Detect which cell encompasses the target text, then output its (X, Y) center coordinate. 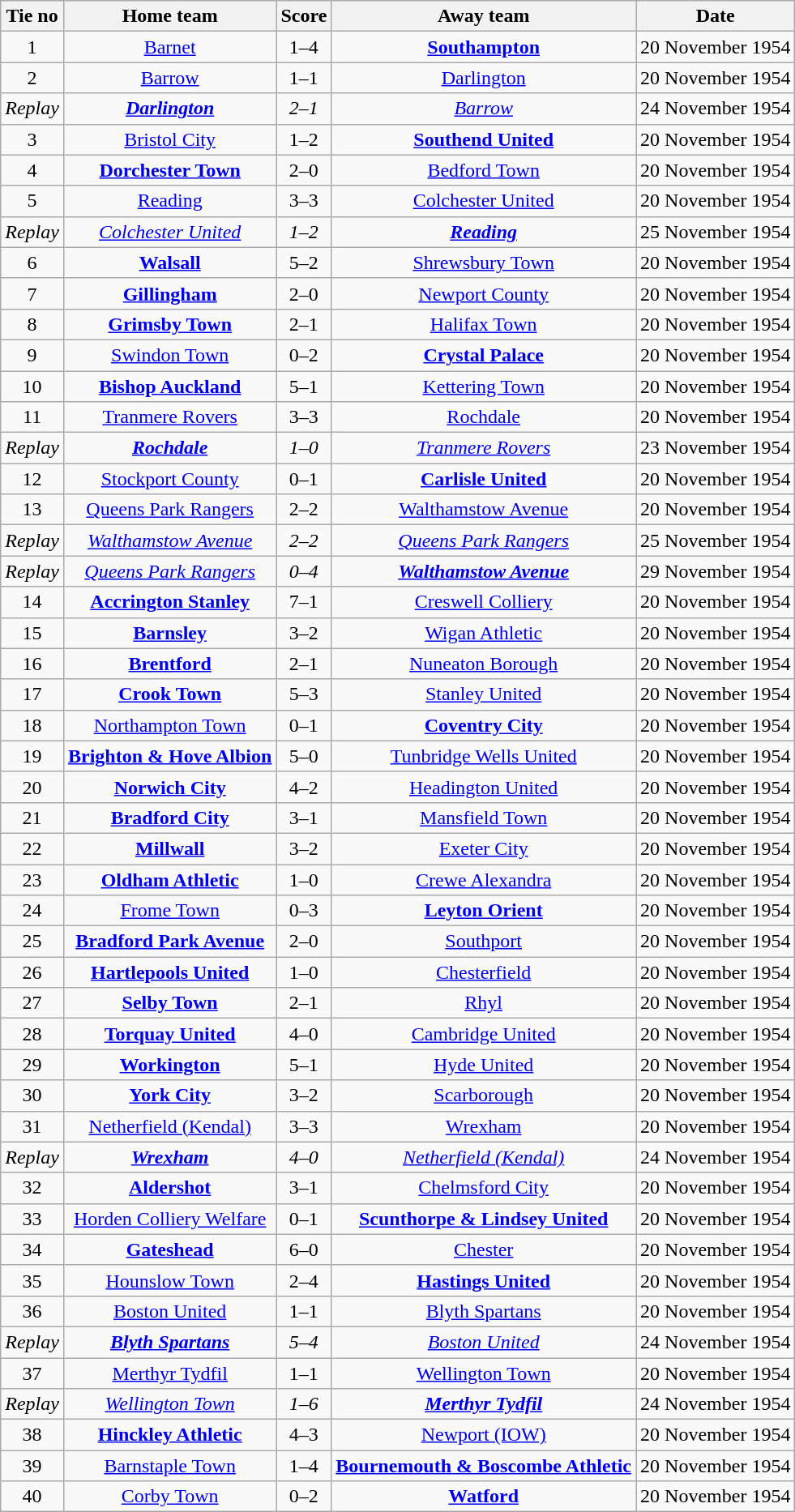
Grimsby Town (169, 324)
Scunthorpe & Lindsey United (484, 1219)
34 (32, 1249)
Brighton & Hove Albion (169, 756)
Tunbridge Wells United (484, 756)
22 (32, 848)
Crewe Alexandra (484, 879)
5–0 (304, 756)
18 (32, 725)
8 (32, 324)
Gateshead (169, 1249)
Scarborough (484, 1096)
York City (169, 1096)
Oldham Athletic (169, 879)
4–2 (304, 787)
Nuneaton Borough (484, 664)
37 (32, 1373)
Barnet (169, 47)
20 (32, 787)
35 (32, 1280)
26 (32, 972)
Bishop Auckland (169, 387)
2–4 (304, 1280)
Newport County (484, 293)
Coventry City (484, 725)
33 (32, 1219)
25 (32, 942)
Kettering Town (484, 387)
32 (32, 1188)
Southend United (484, 139)
40 (32, 1497)
1 (32, 47)
Southport (484, 942)
Barnstaple Town (169, 1466)
Dorchester Town (169, 170)
0–3 (304, 911)
Torquay United (169, 1034)
Shrewsbury Town (484, 263)
Barnsley (169, 633)
7–1 (304, 602)
29 November 1954 (716, 571)
14 (32, 602)
24 (32, 911)
21 (32, 818)
Frome Town (169, 911)
Bradford Park Avenue (169, 942)
23 November 1954 (716, 448)
1–6 (304, 1404)
38 (32, 1435)
12 (32, 479)
Wigan Athletic (484, 633)
17 (32, 694)
9 (32, 355)
Brentford (169, 664)
Bournemouth & Boscombe Athletic (484, 1466)
Headington United (484, 787)
Stanley United (484, 694)
Hyde United (484, 1065)
Hinckley Athletic (169, 1435)
Bradford City (169, 818)
36 (32, 1311)
5 (32, 201)
23 (32, 879)
0–4 (304, 571)
Bristol City (169, 139)
Hastings United (484, 1280)
6 (32, 263)
Exeter City (484, 848)
Halifax Town (484, 324)
30 (32, 1096)
Creswell Colliery (484, 602)
6–0 (304, 1249)
Chelmsford City (484, 1188)
Workington (169, 1065)
Carlisle United (484, 479)
Watford (484, 1497)
Newport (IOW) (484, 1435)
Tie no (32, 16)
Home team (169, 16)
4 (32, 170)
13 (32, 510)
7 (32, 293)
Bedford Town (484, 170)
5–3 (304, 694)
16 (32, 664)
Selby Town (169, 1003)
Southampton (484, 47)
Date (716, 16)
5–2 (304, 263)
27 (32, 1003)
Away team (484, 16)
Rhyl (484, 1003)
15 (32, 633)
Corby Town (169, 1497)
Horden Colliery Welfare (169, 1219)
11 (32, 417)
39 (32, 1466)
Cambridge United (484, 1034)
Northampton Town (169, 725)
4–3 (304, 1435)
Chesterfield (484, 972)
Gillingham (169, 293)
Crook Town (169, 694)
Walsall (169, 263)
Hartlepools United (169, 972)
Stockport County (169, 479)
29 (32, 1065)
Accrington Stanley (169, 602)
Mansfield Town (484, 818)
3 (32, 139)
Millwall (169, 848)
28 (32, 1034)
Swindon Town (169, 355)
Norwich City (169, 787)
19 (32, 756)
Hounslow Town (169, 1280)
Crystal Palace (484, 355)
10 (32, 387)
Leyton Orient (484, 911)
5–4 (304, 1342)
Aldershot (169, 1188)
Score (304, 16)
Chester (484, 1249)
2 (32, 78)
31 (32, 1126)
